Determine the (X, Y) coordinate at the center of the cell enclosing the given text.  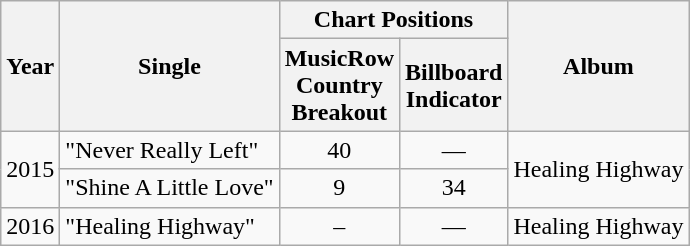
Album (598, 66)
2016 (30, 226)
Year (30, 66)
Chart Positions (394, 20)
34 (454, 188)
2015 (30, 169)
40 (339, 150)
"Shine A Little Love" (170, 188)
MusicRow Country Breakout (339, 85)
Single (170, 66)
– (339, 226)
9 (339, 188)
Billboard Indicator (454, 85)
"Never Really Left" (170, 150)
"Healing Highway" (170, 226)
